From the cell containing the given text, extract its center point as [x, y] coordinate. 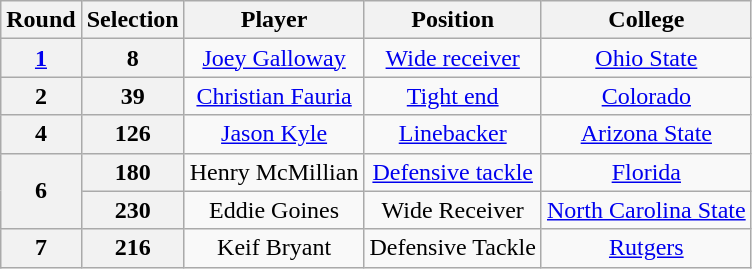
Florida [646, 172]
1 [41, 58]
Henry McMillian [274, 172]
Arizona State [646, 134]
Ohio State [646, 58]
4 [41, 134]
Wide receiver [453, 58]
7 [41, 248]
230 [132, 210]
180 [132, 172]
39 [132, 96]
Colorado [646, 96]
Christian Fauria [274, 96]
Tight end [453, 96]
2 [41, 96]
North Carolina State [646, 210]
Player [274, 20]
Round [41, 20]
Defensive tackle [453, 172]
Keif Bryant [274, 248]
216 [132, 248]
Jason Kyle [274, 134]
Selection [132, 20]
Linebacker [453, 134]
Position [453, 20]
Joey Galloway [274, 58]
8 [132, 58]
Eddie Goines [274, 210]
Wide Receiver [453, 210]
Rutgers [646, 248]
College [646, 20]
6 [41, 191]
Defensive Tackle [453, 248]
126 [132, 134]
